Find where the given text appears and provide that cell's center as [X, Y] coordinate. 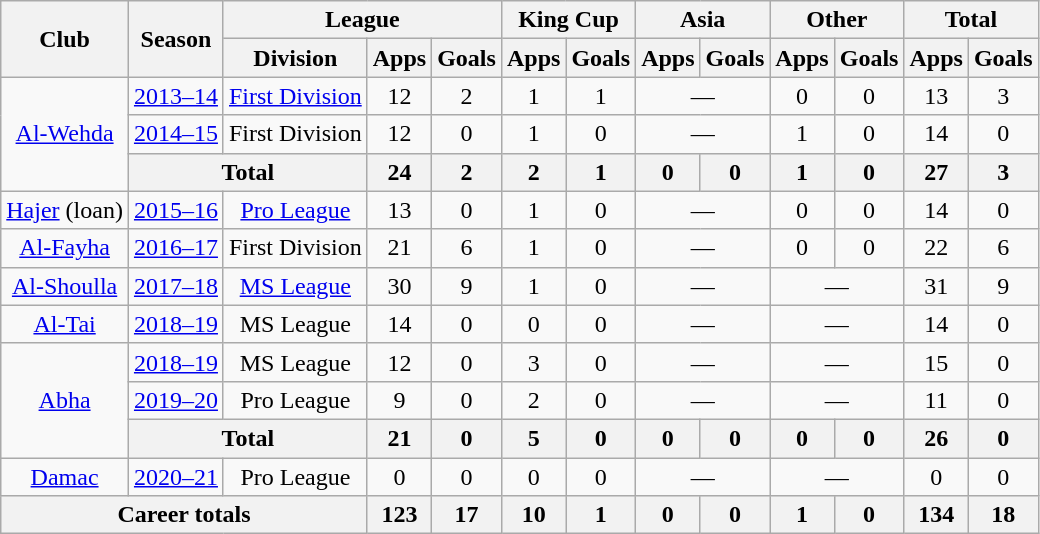
2017–18 [176, 286]
27 [936, 172]
Other [837, 20]
Asia [703, 20]
2019–20 [176, 400]
Career totals [184, 515]
2014–15 [176, 134]
2016–17 [176, 248]
Al-Wehda [65, 134]
Abha [65, 400]
17 [467, 515]
15 [936, 362]
26 [936, 438]
King Cup [568, 20]
Al-Shoulla [65, 286]
22 [936, 248]
24 [399, 172]
2013–14 [176, 96]
Al-Fayha [65, 248]
18 [1003, 515]
2020–21 [176, 477]
30 [399, 286]
10 [533, 515]
5 [533, 438]
Season [176, 39]
134 [936, 515]
Hajer (loan) [65, 210]
11 [936, 400]
Al-Tai [65, 324]
Club [65, 39]
31 [936, 286]
2015–16 [176, 210]
Division [295, 58]
League [362, 20]
123 [399, 515]
Damac [65, 477]
